For the text-containing cell, return its midpoint in [x, y] coordinate format. 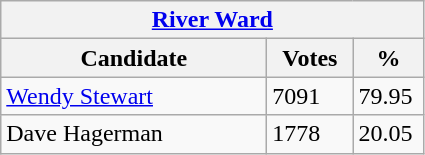
7091 [310, 96]
79.95 [388, 96]
% [388, 58]
20.05 [388, 134]
Candidate [134, 58]
Wendy Stewart [134, 96]
Votes [310, 58]
Dave Hagerman [134, 134]
1778 [310, 134]
River Ward [212, 20]
